Scan for the cell matching the given text and deliver its (x, y) coordinate at center. 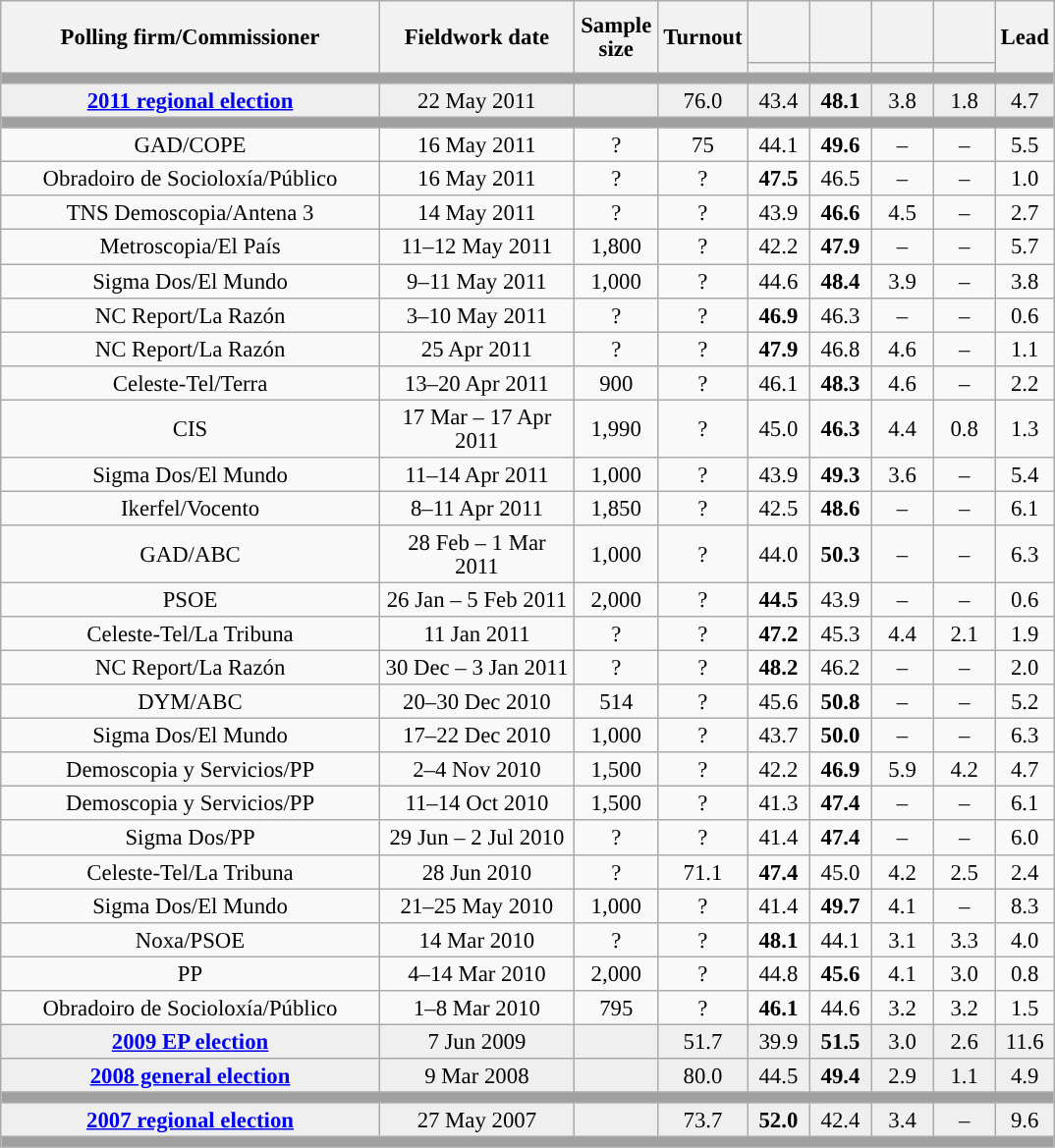
2.5 (965, 872)
29 Jun – 2 Jul 2010 (476, 839)
11–12 May 2011 (476, 247)
17–22 Dec 2010 (476, 737)
2009 EP election (191, 1041)
48.4 (841, 281)
45.3 (841, 634)
17 Mar – 17 Apr 2011 (476, 428)
39.9 (778, 1041)
Polling firm/Commissioner (191, 37)
20–30 Dec 2010 (476, 701)
GAD/ABC (191, 554)
30 Dec – 3 Jan 2011 (476, 668)
9.6 (1025, 1120)
PP (191, 974)
2.4 (1025, 872)
2.1 (965, 634)
2.7 (1025, 214)
1,800 (616, 247)
2008 general election (191, 1076)
2.9 (902, 1076)
8.3 (1025, 905)
1,850 (616, 509)
14 Mar 2010 (476, 939)
5.2 (1025, 701)
1.5 (1025, 1008)
22 May 2011 (476, 100)
49.6 (841, 145)
14 May 2011 (476, 214)
80.0 (703, 1076)
49.7 (841, 905)
11–14 Apr 2011 (476, 475)
46.5 (841, 179)
514 (616, 701)
41.3 (778, 803)
50.3 (841, 554)
11 Jan 2011 (476, 634)
Sigma Dos/PP (191, 839)
Noxa/PSOE (191, 939)
CIS (191, 428)
5.5 (1025, 145)
47.5 (778, 179)
Fieldwork date (476, 37)
3–10 May 2011 (476, 314)
71.1 (703, 872)
2.2 (1025, 383)
1.9 (1025, 634)
44.8 (778, 974)
3.1 (902, 939)
13–20 Apr 2011 (476, 383)
2–4 Nov 2010 (476, 770)
1.0 (1025, 179)
Celeste-Tel/Terra (191, 383)
47.2 (778, 634)
8–11 Apr 2011 (476, 509)
4.0 (1025, 939)
11.6 (1025, 1041)
26 Jan – 5 Feb 2011 (476, 599)
51.5 (841, 1041)
73.7 (703, 1120)
Metroscopia/El País (191, 247)
3.9 (902, 281)
46.6 (841, 214)
GAD/COPE (191, 145)
3.3 (965, 939)
2.6 (965, 1041)
44.0 (778, 554)
42.5 (778, 509)
2007 regional election (191, 1120)
46.8 (841, 350)
4.9 (1025, 1076)
28 Feb – 1 Mar 2011 (476, 554)
DYM/ABC (191, 701)
9 Mar 2008 (476, 1076)
52.0 (778, 1120)
42.4 (841, 1120)
49.4 (841, 1076)
2011 regional election (191, 100)
4.5 (902, 214)
6.0 (1025, 839)
75 (703, 145)
TNS Demoscopia/Antena 3 (191, 214)
Lead (1025, 37)
5.9 (902, 770)
Ikerfel/Vocento (191, 509)
43.4 (778, 100)
3.4 (902, 1120)
Turnout (703, 37)
48.3 (841, 383)
25 Apr 2011 (476, 350)
9–11 May 2011 (476, 281)
1.3 (1025, 428)
4–14 Mar 2010 (476, 974)
21–25 May 2010 (476, 905)
50.8 (841, 701)
795 (616, 1008)
900 (616, 383)
1.8 (965, 100)
49.3 (841, 475)
3.6 (902, 475)
7 Jun 2009 (476, 1041)
43.7 (778, 737)
1,990 (616, 428)
48.2 (778, 668)
5.7 (1025, 247)
50.0 (841, 737)
1–8 Mar 2010 (476, 1008)
2.0 (1025, 668)
27 May 2007 (476, 1120)
51.7 (703, 1041)
28 Jun 2010 (476, 872)
48.6 (841, 509)
76.0 (703, 100)
Sample size (616, 37)
5.4 (1025, 475)
11–14 Oct 2010 (476, 803)
46.2 (841, 668)
PSOE (191, 599)
